Capture the cell that displays the provided text and extract its (x, y) central coordinate. 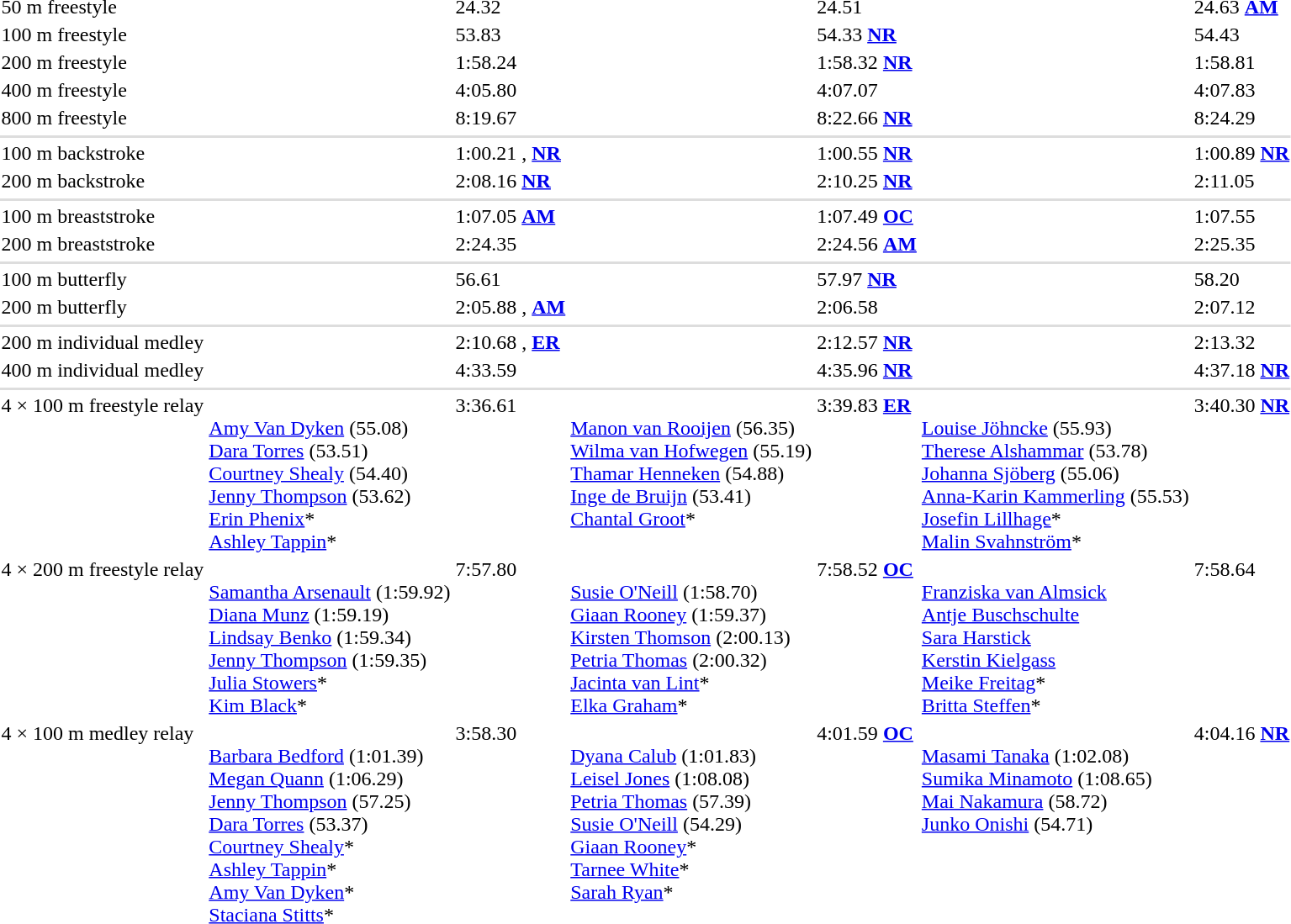
200 m freestyle (103, 62)
2:13.32 (1241, 342)
400 m freestyle (103, 90)
7:58.64 (1241, 637)
Samantha Arsenault (1:59.92) Diana Munz (1:59.19) Lindsay Benko (1:59.34) Jenny Thompson (1:59.35)Julia Stowers*Kim Black* (330, 637)
100 m butterfly (103, 279)
2:06.58 (867, 307)
7:57.80 (511, 637)
4:07.07 (867, 90)
54.33 NR (867, 34)
4:07.83 (1241, 90)
Manon van Rooijen (56.35) Wilma van Hofwegen (55.19) Thamar Henneken (54.88)Inge de Bruijn (53.41)Chantal Groot* (691, 473)
3:36.61 (511, 473)
56.61 (511, 279)
4:33.59 (511, 370)
2:10.25 NR (867, 181)
1:00.89 NR (1241, 153)
3:39.83 ER (867, 473)
4:05.80 (511, 90)
Louise Jöhncke (55.93) Therese Alshammar (53.78) Johanna Sjöberg (55.06) Anna-Karin Kammerling (55.53)Josefin Lillhage*Malin Svahnström* (1055, 473)
4:35.96 NR (867, 370)
1:58.81 (1241, 62)
2:11.05 (1241, 181)
Franziska van Almsick Antje Buschschulte Sara Harstick Kerstin KielgassMeike Freitag*Britta Steffen* (1055, 637)
1:58.24 (511, 62)
4 × 200 m freestyle relay (103, 637)
4:37.18 NR (1241, 370)
200 m backstroke (103, 181)
2:24.35 (511, 244)
200 m butterfly (103, 307)
3:40.30 NR (1241, 473)
8:24.29 (1241, 118)
54.43 (1241, 34)
1:07.49 OC (867, 216)
2:10.68 , ER (511, 342)
2:05.88 , AM (511, 307)
100 m backstroke (103, 153)
400 m individual medley (103, 370)
1:07.55 (1241, 216)
100 m freestyle (103, 34)
2:25.35 (1241, 244)
200 m individual medley (103, 342)
58.20 (1241, 279)
57.97 NR (867, 279)
53.83 (511, 34)
800 m freestyle (103, 118)
1:07.05 AM (511, 216)
4 × 100 m freestyle relay (103, 473)
Amy Van Dyken (55.08)Dara Torres (53.51) Courtney Shealy (54.40) Jenny Thompson (53.62)Erin Phenix*Ashley Tappin* (330, 473)
2:24.56 AM (867, 244)
8:22.66 NR (867, 118)
2:12.57 NR (867, 342)
Susie O'Neill (1:58.70) Giaan Rooney (1:59.37) Kirsten Thomson (2:00.13) Petria Thomas (2:00.32)Jacinta van Lint*Elka Graham* (691, 637)
1:00.55 NR (867, 153)
2:07.12 (1241, 307)
1:58.32 NR (867, 62)
200 m breaststroke (103, 244)
100 m breaststroke (103, 216)
1:00.21 , NR (511, 153)
2:08.16 NR (511, 181)
8:19.67 (511, 118)
7:58.52 OC (867, 637)
